Provide the [x, y] coordinate of the cell's center where the given text is located.  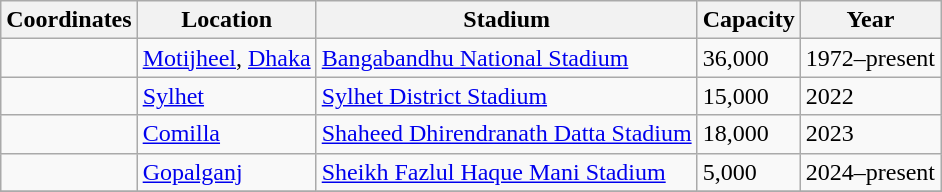
Shaheed Dhirendranath Datta Stadium [506, 134]
15,000 [748, 96]
Gopalganj [226, 172]
1972–present [870, 58]
Stadium [506, 20]
Coordinates [69, 20]
5,000 [748, 172]
Sylhet [226, 96]
Location [226, 20]
Motijheel, Dhaka [226, 58]
36,000 [748, 58]
Sylhet District Stadium [506, 96]
2023 [870, 134]
Year [870, 20]
2022 [870, 96]
18,000 [748, 134]
Capacity [748, 20]
Sheikh Fazlul Haque Mani Stadium [506, 172]
Comilla [226, 134]
2024–present [870, 172]
Bangabandhu National Stadium [506, 58]
